Return the [X, Y] coordinate for the center point of the cell that contains the specified text.  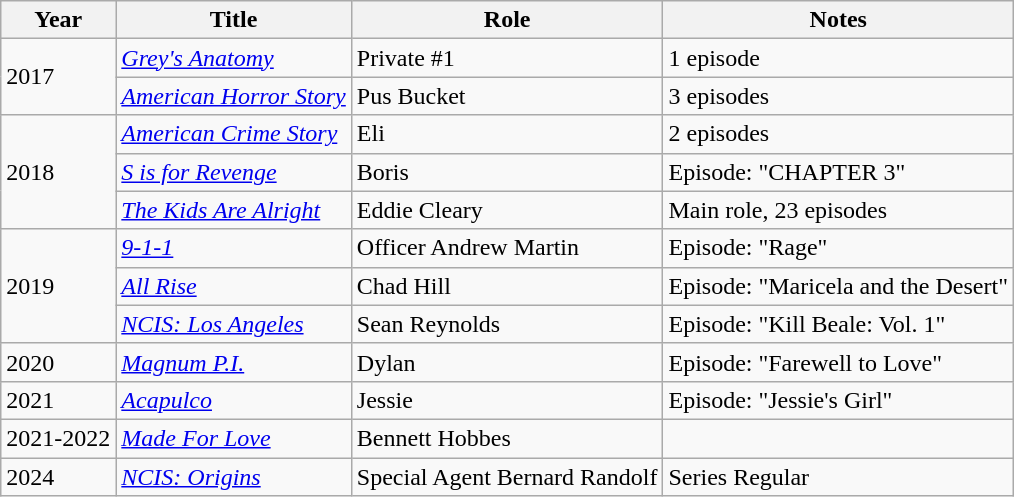
Jessie [507, 400]
2021-2022 [58, 438]
Role [507, 20]
Private #1 [507, 58]
Episode: "Rage" [838, 248]
Officer Andrew Martin [507, 248]
2019 [58, 286]
Episode: "Jessie's Girl" [838, 400]
Year [58, 20]
NCIS: Origins [234, 477]
Series Regular [838, 477]
Episode: "Maricela and the Desert" [838, 286]
Acapulco [234, 400]
2020 [58, 362]
2024 [58, 477]
Special Agent Bernard Randolf [507, 477]
Made For Love [234, 438]
Magnum P.I. [234, 362]
3 episodes [838, 96]
2017 [58, 77]
Episode: "Farewell to Love" [838, 362]
Chad Hill [507, 286]
Bennett Hobbes [507, 438]
Eddie Cleary [507, 210]
Episode: "Kill Beale: Vol. 1" [838, 324]
Eli [507, 134]
Boris [507, 172]
NCIS: Los Angeles [234, 324]
American Horror Story [234, 96]
1 episode [838, 58]
9-1-1 [234, 248]
Episode: "CHAPTER 3" [838, 172]
Pus Bucket [507, 96]
2021 [58, 400]
Dylan [507, 362]
All Rise [234, 286]
Main role, 23 episodes [838, 210]
Sean Reynolds [507, 324]
Notes [838, 20]
2018 [58, 172]
Grey's Anatomy [234, 58]
Title [234, 20]
The Kids Are Alright [234, 210]
S is for Revenge [234, 172]
American Crime Story [234, 134]
2 episodes [838, 134]
